Detect which cell encompasses the target text, then output its [X, Y] center coordinate. 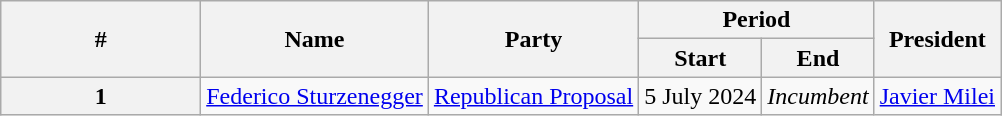
Incumbent [818, 96]
Period [756, 20]
President [937, 39]
Javier Milei [937, 96]
Name [315, 39]
Federico Sturzenegger [315, 96]
# [101, 39]
End [818, 58]
Start [700, 58]
1 [101, 96]
Republican Proposal [533, 96]
Party [533, 39]
5 July 2024 [700, 96]
